Pinpoint the cell where the given text exists, returning its [X, Y] midpoint coordinate. 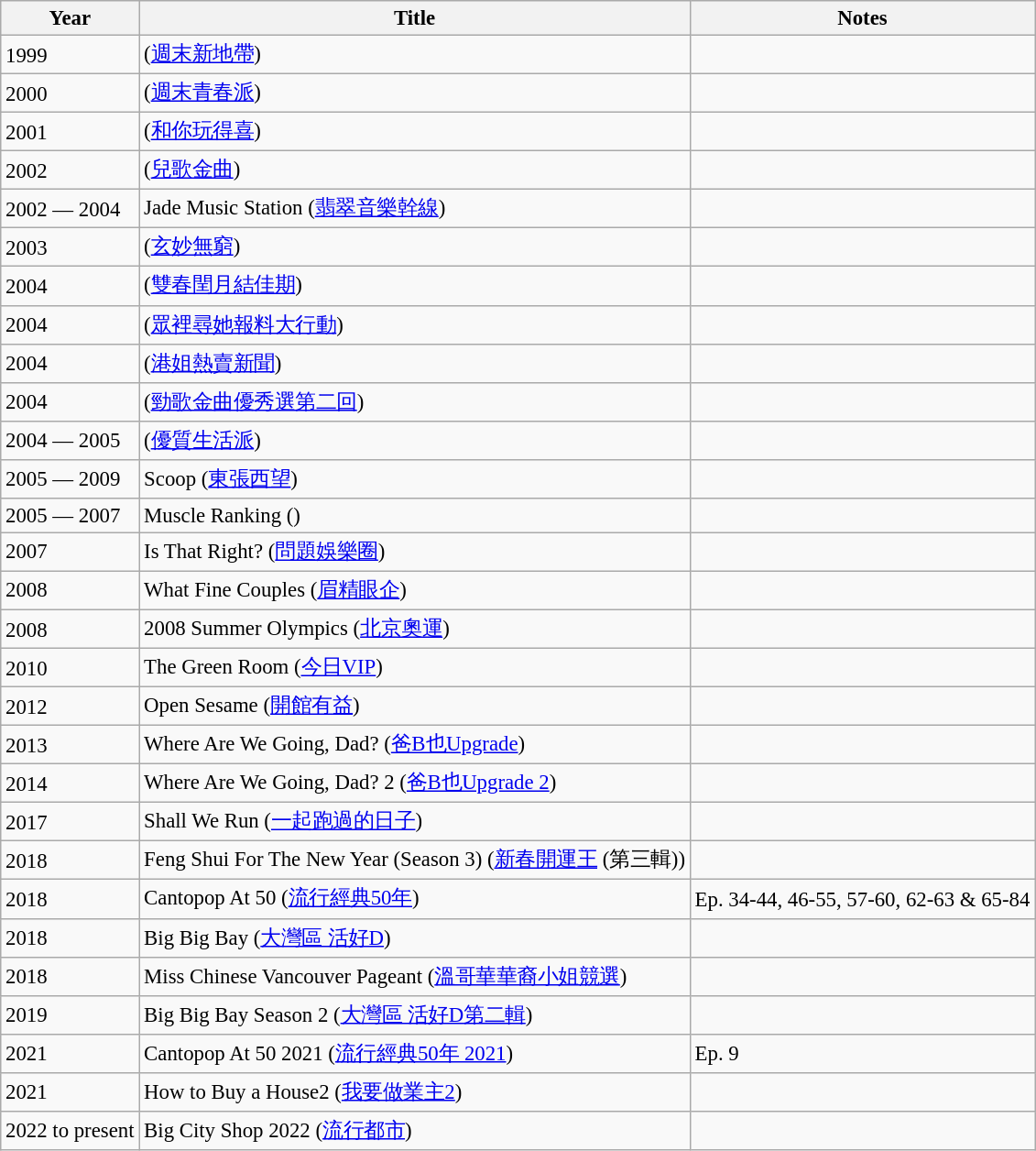
2005 — 2007 [70, 516]
2002 — 2004 [70, 209]
2008 Summer Olympics (北京奧運) [414, 629]
2003 [70, 247]
2001 [70, 132]
2022 to present [70, 1131]
2017 [70, 822]
(兒歌金曲) [414, 170]
Where Are We Going, Dad? (爸B也Upgrade) [414, 745]
Is That Right? (問題娛樂圈) [414, 552]
(優質生活派) [414, 440]
Big City Shop 2022 (流行都市) [414, 1131]
Open Sesame (開館有益) [414, 707]
What Fine Couples (眉精眼企) [414, 590]
Scoop (東張西望) [414, 479]
Ep. 9 [862, 1053]
(眾裡尋她報料大行動) [414, 324]
(週末青春派) [414, 93]
Notes [862, 18]
Year [70, 18]
(勁歌金曲優秀選第二回) [414, 401]
How to Buy a House2 (我要做業主2) [414, 1092]
Muscle Ranking () [414, 516]
2014 [70, 784]
(玄妙無窮) [414, 247]
The Green Room (今日VIP) [414, 668]
Cantopop At 50 2021 (流行經典50年 2021) [414, 1053]
(週末新地帶) [414, 55]
Title [414, 18]
(和你玩得喜) [414, 132]
2013 [70, 745]
Ep. 34-44, 46-55, 57-60, 62-63 & 65-84 [862, 899]
Miss Chinese Vancouver Pageant (溫哥華華裔小姐競選) [414, 976]
Feng Shui For The New Year (Season 3) (新春開運王 (第三輯)) [414, 861]
Big Big Bay (大灣區 活好D) [414, 937]
2007 [70, 552]
Cantopop At 50 (流行經典50年) [414, 899]
Where Are We Going, Dad? 2 (爸B也Upgrade 2) [414, 784]
2019 [70, 1014]
(港姐熱賣新聞) [414, 363]
Jade Music Station (翡翠音樂幹線) [414, 209]
2002 [70, 170]
Shall We Run (一起跑過的日子) [414, 822]
2012 [70, 707]
1999 [70, 55]
(雙春閏月結佳期) [414, 286]
Big Big Bay Season 2 (大灣區 活好D第二輯) [414, 1014]
2010 [70, 668]
2004 — 2005 [70, 440]
2005 — 2009 [70, 479]
2000 [70, 93]
